Detect which cell encompasses the target text, then output its (x, y) center coordinate. 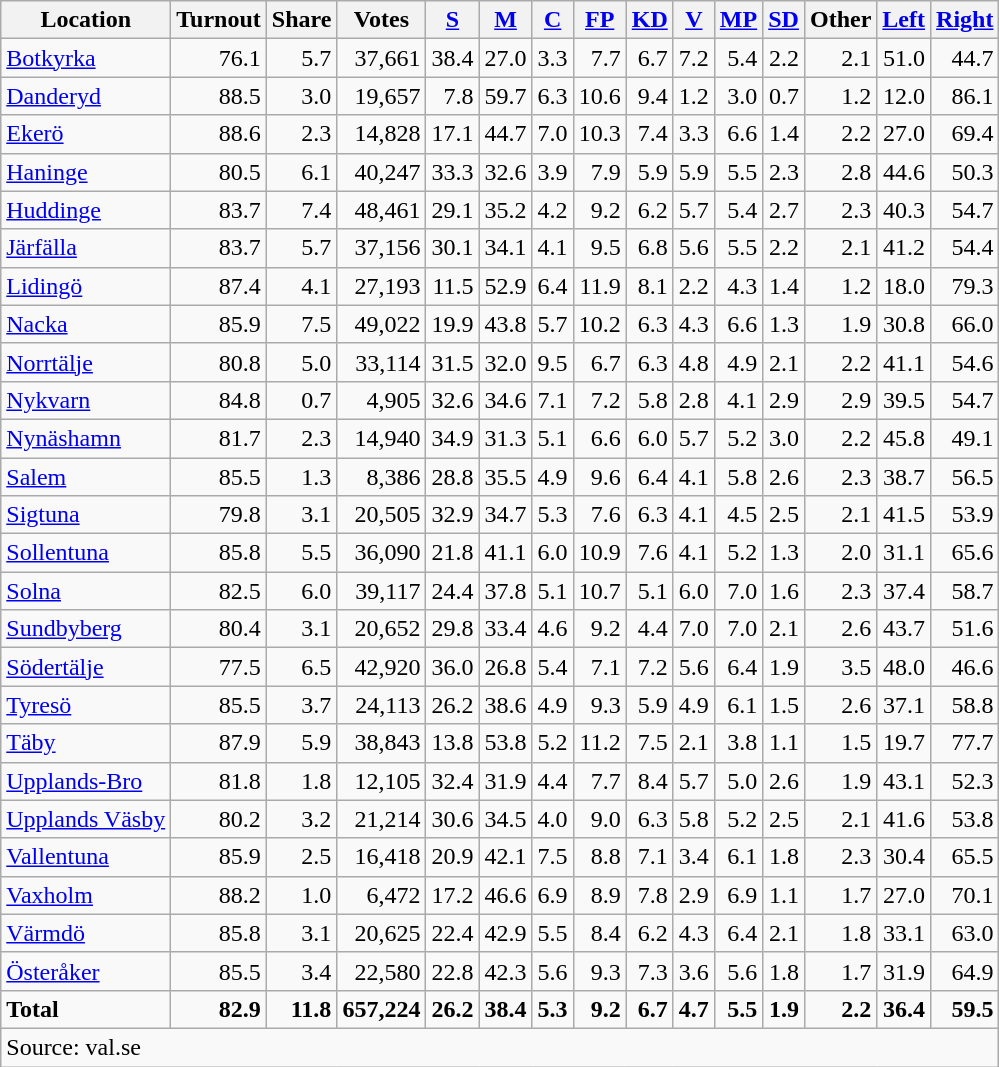
10.3 (600, 134)
35.2 (506, 210)
8.9 (600, 895)
41.5 (904, 515)
33.1 (904, 933)
3.9 (552, 172)
34.6 (506, 400)
54.6 (965, 362)
49.1 (965, 438)
657,224 (382, 1009)
Upplands-Bro (86, 781)
Lidingö (86, 286)
28.8 (452, 477)
37,156 (382, 248)
Nacka (86, 324)
41.6 (904, 819)
32.4 (452, 781)
C (552, 20)
10.9 (600, 553)
31.3 (506, 438)
65.6 (965, 553)
30.1 (452, 248)
17.2 (452, 895)
42,920 (382, 667)
M (506, 20)
26.8 (506, 667)
4.0 (552, 819)
76.1 (219, 58)
Sundbyberg (86, 629)
82.5 (219, 591)
6.8 (650, 248)
12,105 (382, 781)
29.1 (452, 210)
4.7 (694, 1009)
10.6 (600, 96)
13.8 (452, 743)
52.9 (506, 286)
Södertälje (86, 667)
43.7 (904, 629)
Järfälla (86, 248)
2.0 (840, 553)
7.9 (600, 172)
33,114 (382, 362)
Österåker (86, 971)
34.9 (452, 438)
70.1 (965, 895)
16,418 (382, 857)
20,505 (382, 515)
32.0 (506, 362)
54.4 (965, 248)
3.6 (694, 971)
Norrtälje (86, 362)
69.4 (965, 134)
43.8 (506, 324)
88.2 (219, 895)
48.0 (904, 667)
58.7 (965, 591)
39.5 (904, 400)
Huddinge (86, 210)
11.2 (600, 743)
Share (302, 20)
8.8 (600, 857)
Tyresö (86, 705)
80.8 (219, 362)
30.8 (904, 324)
11.5 (452, 286)
48,461 (382, 210)
40,247 (382, 172)
4.2 (552, 210)
30.6 (452, 819)
Other (840, 20)
79.3 (965, 286)
42.3 (506, 971)
38,843 (382, 743)
3.2 (302, 819)
14,828 (382, 134)
Source: val.se (500, 1047)
42.9 (506, 933)
7.3 (650, 971)
45.8 (904, 438)
19,657 (382, 96)
80.2 (219, 819)
37.8 (506, 591)
Turnout (219, 20)
22.4 (452, 933)
18.0 (904, 286)
Salem (86, 477)
17.1 (452, 134)
9.4 (650, 96)
22.8 (452, 971)
31.1 (904, 553)
1.0 (302, 895)
Solna (86, 591)
3.5 (840, 667)
SD (784, 20)
Votes (382, 20)
66.0 (965, 324)
27,193 (382, 286)
Left (904, 20)
34.5 (506, 819)
36.0 (452, 667)
Upplands Väsby (86, 819)
Värmdö (86, 933)
41.2 (904, 248)
Sigtuna (86, 515)
87.9 (219, 743)
Right (965, 20)
59.7 (506, 96)
65.5 (965, 857)
29.8 (452, 629)
Total (86, 1009)
3.8 (738, 743)
50.3 (965, 172)
Location (86, 20)
37.4 (904, 591)
S (452, 20)
1.6 (784, 591)
38.6 (506, 705)
Täby (86, 743)
KD (650, 20)
33.4 (506, 629)
14,940 (382, 438)
6.5 (302, 667)
37,661 (382, 58)
Nykvarn (86, 400)
37.1 (904, 705)
11.9 (600, 286)
24.4 (452, 591)
Danderyd (86, 96)
MP (738, 20)
20,652 (382, 629)
56.5 (965, 477)
2.7 (784, 210)
81.7 (219, 438)
20,625 (382, 933)
39,117 (382, 591)
84.8 (219, 400)
4.8 (694, 362)
44.6 (904, 172)
80.5 (219, 172)
35.5 (506, 477)
19.7 (904, 743)
79.8 (219, 515)
64.9 (965, 971)
Haninge (86, 172)
V (694, 20)
40.3 (904, 210)
77.5 (219, 667)
30.4 (904, 857)
4.6 (552, 629)
22,580 (382, 971)
36,090 (382, 553)
34.1 (506, 248)
4.5 (738, 515)
58.8 (965, 705)
53.9 (965, 515)
21.8 (452, 553)
51.6 (965, 629)
3.7 (302, 705)
52.3 (965, 781)
80.4 (219, 629)
32.9 (452, 515)
38.7 (904, 477)
Nynäshamn (86, 438)
82.9 (219, 1009)
81.8 (219, 781)
12.0 (904, 96)
Sollentuna (86, 553)
Vaxholm (86, 895)
8,386 (382, 477)
10.2 (600, 324)
Botkyrka (86, 58)
88.6 (219, 134)
9.0 (600, 819)
31.5 (452, 362)
88.5 (219, 96)
11.8 (302, 1009)
77.7 (965, 743)
9.6 (600, 477)
36.4 (904, 1009)
43.1 (904, 781)
6,472 (382, 895)
4,905 (382, 400)
FP (600, 20)
63.0 (965, 933)
49,022 (382, 324)
Ekerö (86, 134)
59.5 (965, 1009)
21,214 (382, 819)
87.4 (219, 286)
Vallentuna (86, 857)
8.1 (650, 286)
86.1 (965, 96)
42.1 (506, 857)
51.0 (904, 58)
20.9 (452, 857)
24,113 (382, 705)
10.7 (600, 591)
34.7 (506, 515)
19.9 (452, 324)
33.3 (452, 172)
